Extract the [X, Y] coordinate from the center of the cell holding the provided text.  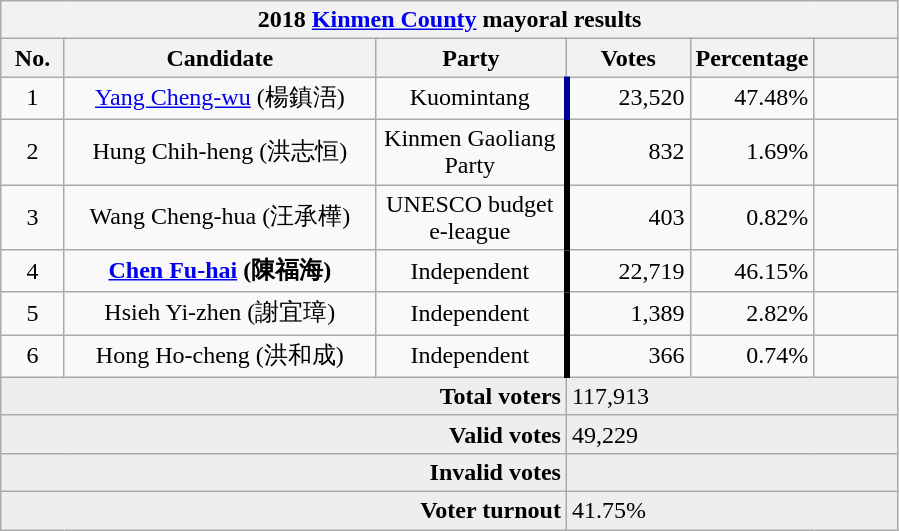
Hung Chih-heng (洪志恒) [220, 152]
UNESCO budget e-league [470, 216]
49,229 [732, 434]
2.82% [752, 314]
Invalid votes [284, 472]
1,389 [628, 314]
Wang Cheng-hua (汪承樺) [220, 216]
117,913 [732, 396]
23,520 [628, 98]
Hong Ho-cheng (洪和成) [220, 356]
Yang Cheng-wu (楊鎮浯) [220, 98]
6 [33, 356]
41.75% [732, 510]
22,719 [628, 272]
Candidate [220, 58]
4 [33, 272]
403 [628, 216]
Party [470, 58]
Votes [628, 58]
5 [33, 314]
Kuomintang [470, 98]
46.15% [752, 272]
0.82% [752, 216]
Chen Fu-hai (陳福海) [220, 272]
Hsieh Yi-zhen (謝宜璋) [220, 314]
Kinmen Gaoliang Party [470, 152]
47.48% [752, 98]
832 [628, 152]
1 [33, 98]
1.69% [752, 152]
2 [33, 152]
Total voters [284, 396]
3 [33, 216]
0.74% [752, 356]
366 [628, 356]
Percentage [752, 58]
2018 Kinmen County mayoral results [450, 20]
Valid votes [284, 434]
Voter turnout [284, 510]
No. [33, 58]
